Locate the cell with the specified text and output its (x, y) center coordinate. 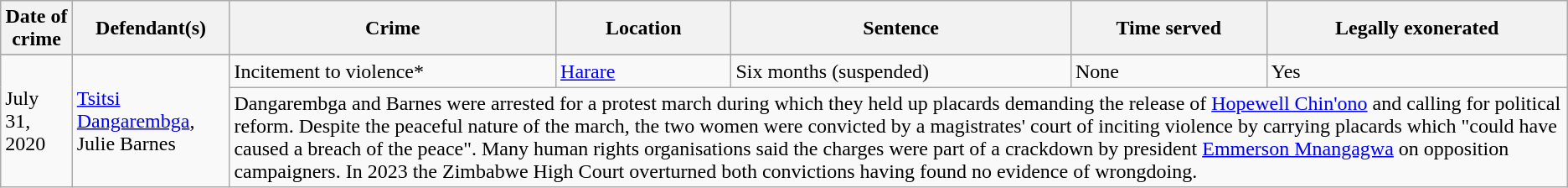
Time served (1168, 29)
Yes (1417, 71)
Tsitsi Dangarembga, Julie Barnes (151, 121)
Legally exonerated (1417, 29)
Incitement to violence* (393, 71)
Six months (suspended) (901, 71)
None (1168, 71)
July 31, 2020 (37, 121)
Sentence (901, 29)
Date of crime (37, 29)
Defendant(s) (151, 29)
Harare (643, 71)
Location (643, 29)
Crime (393, 29)
